Pinpoint the cell where the given text exists, returning its (X, Y) midpoint coordinate. 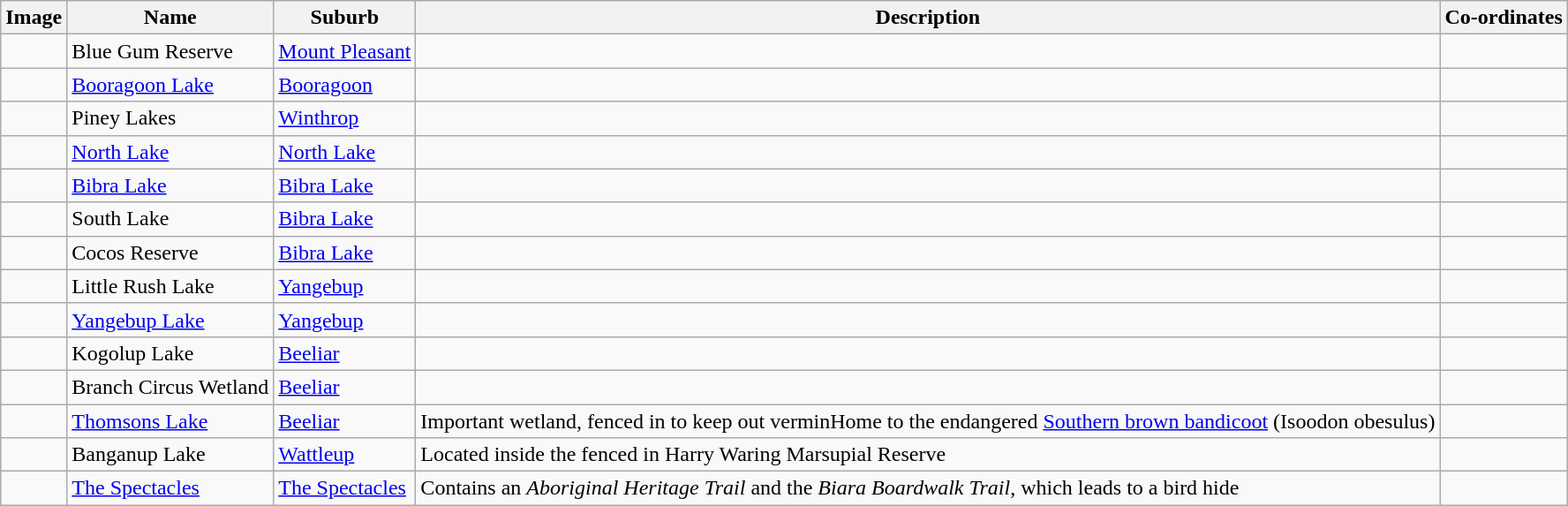
Description (928, 18)
Important wetland, fenced in to keep out verminHome to the endangered Southern brown bandicoot (Isoodon obesulus) (928, 421)
Yangebup Lake (170, 320)
Branch Circus Wetland (170, 387)
Located inside the fenced in Harry Waring Marsupial Reserve (928, 455)
Suburb (344, 18)
Booragoon (344, 85)
Kogolup Lake (170, 353)
Piney Lakes (170, 118)
Name (170, 18)
Contains an Aboriginal Heritage Trail and the Biara Boardwalk Trail, which leads to a bird hide (928, 488)
Cocos Reserve (170, 253)
Wattleup (344, 455)
Co-ordinates (1504, 18)
South Lake (170, 219)
Booragoon Lake (170, 85)
Thomsons Lake (170, 421)
Image (34, 18)
Mount Pleasant (344, 51)
Banganup Lake (170, 455)
Little Rush Lake (170, 286)
Winthrop (344, 118)
Blue Gum Reserve (170, 51)
